Return the (x, y) coordinate for the center point of the cell that contains the specified text.  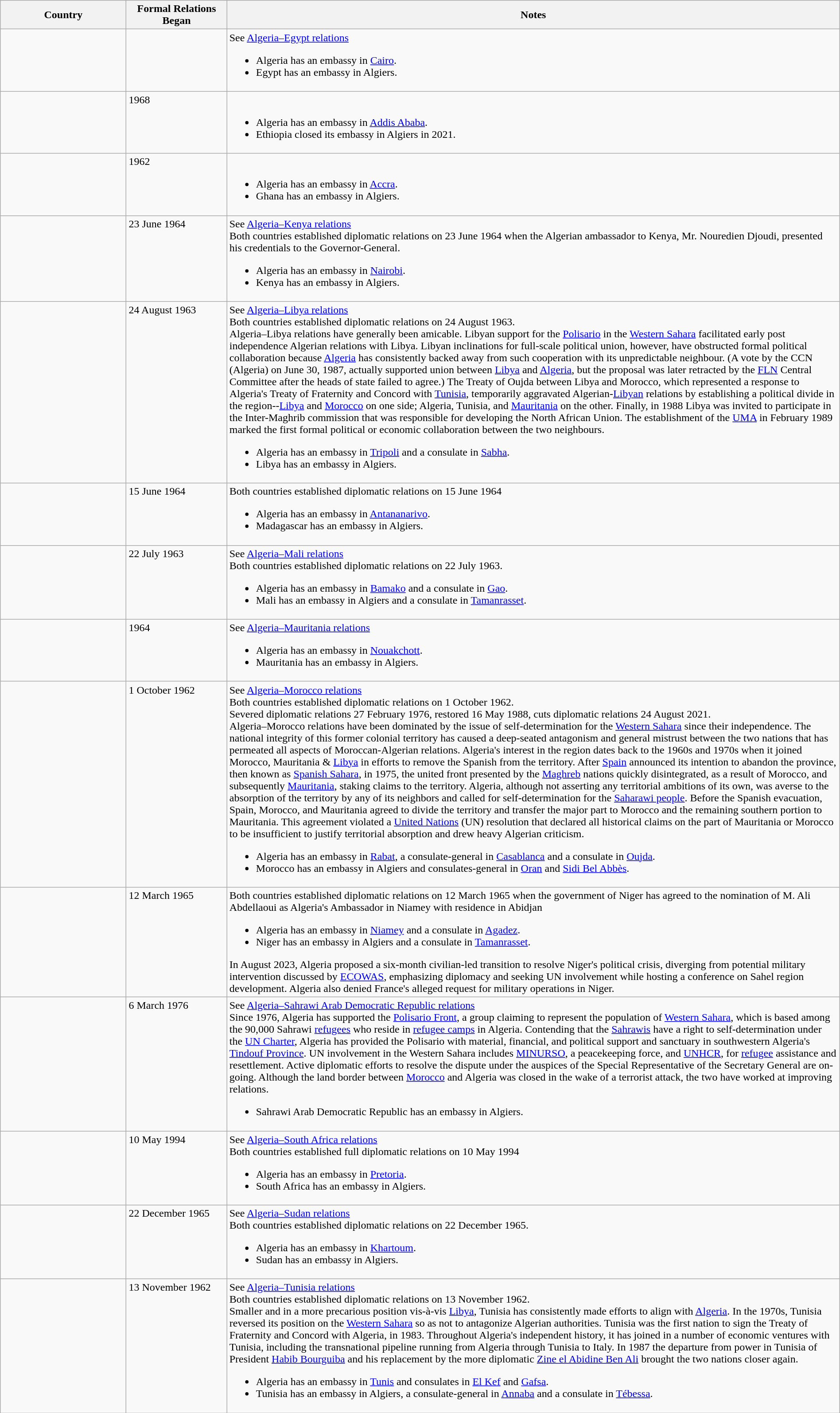
Both countries established diplomatic relations on 15 June 1964Algeria has an embassy in Antananarivo.Madagascar has an embassy in Algiers. (533, 514)
23 June 1964 (176, 258)
Algeria has an embassy in Accra.Ghana has an embassy in Algiers. (533, 184)
13 November 1962 (176, 1346)
Formal Relations Began (176, 15)
1964 (176, 650)
22 December 1965 (176, 1242)
1968 (176, 122)
Algeria has an embassy in Addis Ababa.Ethiopia closed its embassy in Algiers in 2021. (533, 122)
1962 (176, 184)
15 June 1964 (176, 514)
10 May 1994 (176, 1168)
See Algeria–Mauritania relationsAlgeria has an embassy in Nouakchott.Mauritania has an embassy in Algiers. (533, 650)
See Algeria–Egypt relationsAlgeria has an embassy in Cairo.Egypt has an embassy in Algiers. (533, 60)
6 March 1976 (176, 1064)
1 October 1962 (176, 784)
24 August 1963 (176, 392)
22 July 1963 (176, 582)
12 March 1965 (176, 942)
Notes (533, 15)
Country (63, 15)
